Locate the cell with the specified text and output its (x, y) center coordinate. 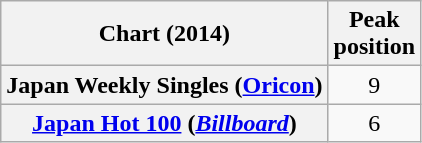
Peakposition (374, 34)
6 (374, 123)
9 (374, 85)
Japan Hot 100 (Billboard) (164, 123)
Japan Weekly Singles (Oricon) (164, 85)
Chart (2014) (164, 34)
